Provide the [X, Y] coordinate of the cell's center where the given text is located.  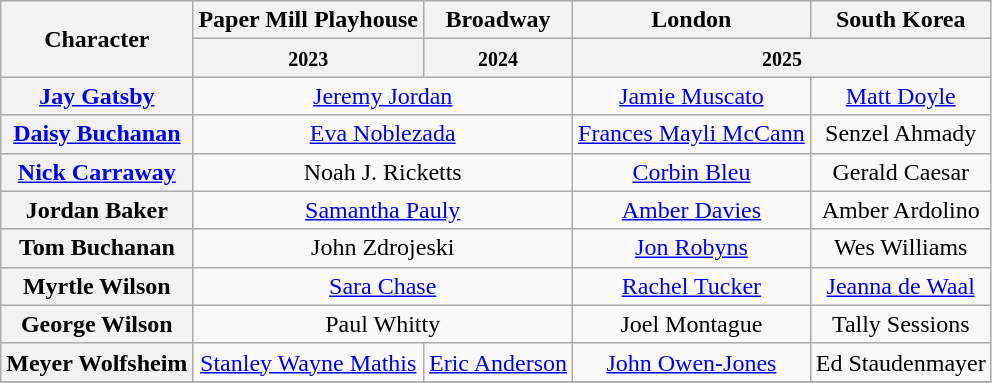
London [692, 20]
Rachel Tucker [692, 286]
John Zdrojeski [383, 248]
Eva Noblezada [383, 134]
Senzel Ahmady [900, 134]
Broadway [498, 20]
South Korea [900, 20]
George Wilson [97, 324]
Jay Gatsby [97, 96]
Amber Davies [692, 210]
Paul Whitty [383, 324]
Jon Robyns [692, 248]
Samantha Pauly [383, 210]
Tally Sessions [900, 324]
Character [97, 39]
Jeremy Jordan [383, 96]
Ed Staudenmayer [900, 362]
Paper Mill Playhouse [308, 20]
Amber Ardolino [900, 210]
2025 [782, 58]
Gerald Caesar [900, 172]
Nick Carraway [97, 172]
Jordan Baker [97, 210]
2023 [308, 58]
Jeanna de Waal [900, 286]
Matt Doyle [900, 96]
Joel Montague [692, 324]
Jamie Muscato [692, 96]
Sara Chase [383, 286]
Tom Buchanan [97, 248]
Noah J. Ricketts [383, 172]
Eric Anderson [498, 362]
Meyer Wolfsheim [97, 362]
John Owen-Jones [692, 362]
Stanley Wayne Mathis [308, 362]
Wes Williams [900, 248]
Corbin Bleu [692, 172]
Daisy Buchanan [97, 134]
2024 [498, 58]
Frances Mayli McCann [692, 134]
Myrtle Wilson [97, 286]
